Identify which cell holds the provided text, then report its [x, y] central coordinate. 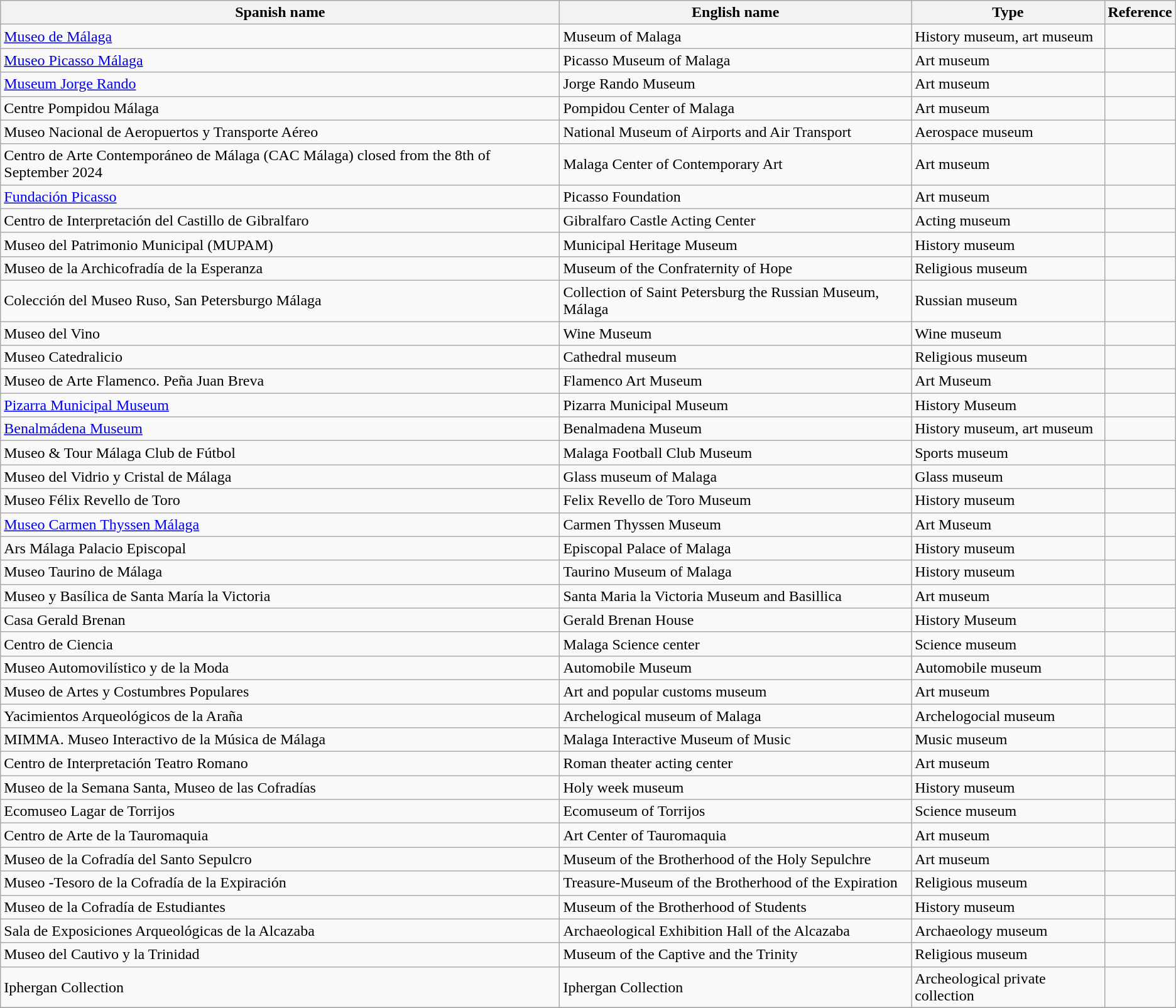
Centro de Ciencia [280, 644]
Museum of Malaga [736, 36]
Malaga Science center [736, 644]
Centro de Arte de la Tauromaquia [280, 835]
Museo de la Cofradía de Estudiantes [280, 907]
Acting museum [1008, 220]
Museum of the Brotherhood of the Holy Sepulchre [736, 859]
Music museum [1008, 740]
Taurino Museum of Malaga [736, 572]
Wine museum [1008, 333]
Museo Catedralicio [280, 357]
MIMMA. Museo Interactivo de la Música de Málaga [280, 740]
Type [1008, 13]
Art and popular customs museum [736, 691]
Centro de Arte Contemporáneo de Málaga (CAC Málaga) closed from the 8th of September 2024 [280, 165]
Automobile Museum [736, 668]
Malaga Center of Contemporary Art [736, 165]
Archelogical museum of Malaga [736, 715]
Museo de la Cofradía del Santo Sepulcro [280, 859]
Reference [1140, 13]
Glass museum of Malaga [736, 477]
Malaga Football Club Museum [736, 453]
Roman theater acting center [736, 764]
Archaeological Exhibition Hall of the Alcazaba [736, 931]
Museo Automovilístico y de la Moda [280, 668]
Collection of Saint Petersburg the Russian Museum, Málaga [736, 300]
Museo Taurino de Málaga [280, 572]
Aerospace museum [1008, 132]
National Museum of Airports and Air Transport [736, 132]
Ecomuseo Lagar de Torrijos [280, 811]
Museo del Patrimonio Municipal (MUPAM) [280, 244]
Museum of the Brotherhood of Students [736, 907]
Cathedral museum [736, 357]
Art Center of Tauromaquia [736, 835]
Flamenco Art Museum [736, 381]
Museo de Artes y Costumbres Populares [280, 691]
Russian museum [1008, 300]
Gibralfaro Castle Acting Center [736, 220]
Santa Maria la Victoria Museum and Basillica [736, 596]
Episcopal Palace of Malaga [736, 548]
Casa Gerald Brenan [280, 620]
Carmen Thyssen Museum [736, 524]
Felix Revello de Toro Museum [736, 501]
English name [736, 13]
Benalmádena Museum [280, 429]
Sala de Exposiciones Arqueológicas de la Alcazaba [280, 931]
Museo de la Archicofradía de la Esperanza [280, 268]
Archaeology museum [1008, 931]
Museo de Málaga [280, 36]
Glass museum [1008, 477]
Sports museum [1008, 453]
Museum of the Confraternity of Hope [736, 268]
Spanish name [280, 13]
Pompidou Center of Malaga [736, 108]
Ecomuseum of Torrijos [736, 811]
Museo Nacional de Aeropuertos y Transporte Aéreo [280, 132]
Museo & Tour Málaga Club de Fútbol [280, 453]
Malaga Interactive Museum of Music [736, 740]
Municipal Heritage Museum [736, 244]
Treasure-Museum of the Brotherhood of the Expiration [736, 883]
Museo -Tesoro de la Cofradía de la Expiración [280, 883]
Yacimientos Arqueológicos de la Araña [280, 715]
Centre Pompidou Málaga [280, 108]
Museo de Arte Flamenco. Peña Juan Breva [280, 381]
Fundación Picasso [280, 197]
Ars Málaga Palacio Episcopal [280, 548]
Gerald Brenan House [736, 620]
Centro de Interpretación del Castillo de Gibralfaro [280, 220]
Automobile museum [1008, 668]
Museo y Basílica de Santa María la Victoria [280, 596]
Museum Jorge Rando [280, 84]
Museo del Vino [280, 333]
Museo de la Semana Santa, Museo de las Cofradías [280, 788]
Benalmadena Museum [736, 429]
Jorge Rando Museum [736, 84]
Archeological private collection [1008, 987]
Archelogocial museum [1008, 715]
Wine Museum [736, 333]
Picasso Museum of Malaga [736, 60]
Colección del Museo Ruso, San Petersburgo Málaga [280, 300]
Museo del Vidrio y Cristal de Málaga [280, 477]
Museo Picasso Málaga [280, 60]
Museo del Cautivo y la Trinidad [280, 955]
Picasso Foundation [736, 197]
Holy week museum [736, 788]
Museum of the Captive and the Trinity [736, 955]
Centro de Interpretación Teatro Romano [280, 764]
Museo Carmen Thyssen Málaga [280, 524]
Museo Félix Revello de Toro [280, 501]
